Detect which cell encompasses the target text, then output its (X, Y) center coordinate. 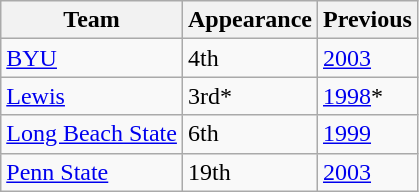
19th (250, 172)
Previous (367, 20)
Team (92, 20)
1998* (367, 96)
3rd* (250, 96)
4th (250, 58)
Long Beach State (92, 134)
Appearance (250, 20)
Lewis (92, 96)
6th (250, 134)
BYU (92, 58)
1999 (367, 134)
Penn State (92, 172)
